Find where the given text appears and provide that cell's center as [X, Y] coordinate. 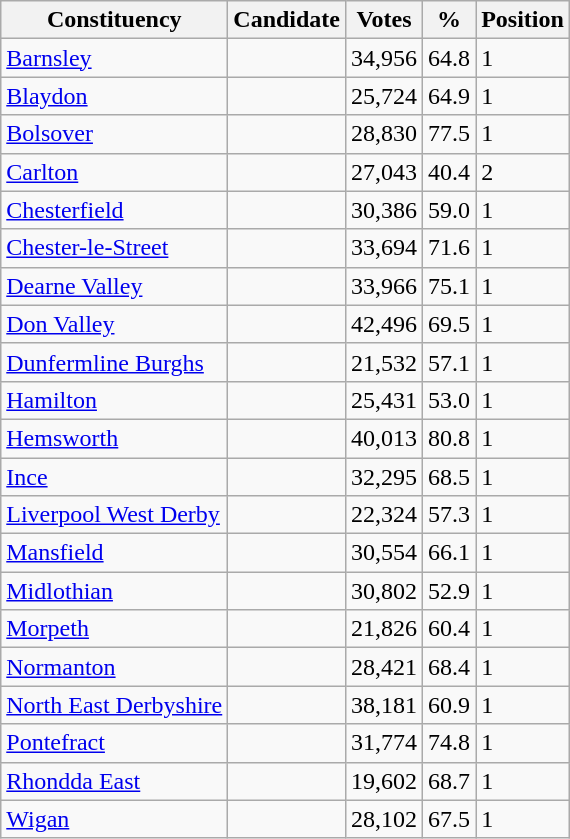
Chester-le-Street [114, 248]
40.4 [450, 172]
2 [523, 172]
Liverpool West Derby [114, 515]
Morpeth [114, 629]
Midlothian [114, 591]
Normanton [114, 667]
25,431 [384, 400]
30,802 [384, 591]
Wigan [114, 819]
33,694 [384, 248]
Chesterfield [114, 210]
53.0 [450, 400]
28,830 [384, 134]
Barnsley [114, 58]
19,602 [384, 781]
64.9 [450, 96]
52.9 [450, 591]
30,386 [384, 210]
Rhondda East [114, 781]
22,324 [384, 515]
Constituency [114, 20]
Carlton [114, 172]
North East Derbyshire [114, 705]
60.9 [450, 705]
Candidate [287, 20]
66.1 [450, 553]
38,181 [384, 705]
21,532 [384, 362]
Dearne Valley [114, 286]
Votes [384, 20]
57.3 [450, 515]
68.4 [450, 667]
40,013 [384, 438]
59.0 [450, 210]
67.5 [450, 819]
74.8 [450, 743]
75.1 [450, 286]
64.8 [450, 58]
Dunfermline Burghs [114, 362]
69.5 [450, 324]
71.6 [450, 248]
Blaydon [114, 96]
60.4 [450, 629]
Pontefract [114, 743]
Position [523, 20]
33,966 [384, 286]
% [450, 20]
68.5 [450, 477]
68.7 [450, 781]
80.8 [450, 438]
Bolsover [114, 134]
30,554 [384, 553]
Don Valley [114, 324]
25,724 [384, 96]
21,826 [384, 629]
Hamilton [114, 400]
34,956 [384, 58]
Mansfield [114, 553]
32,295 [384, 477]
28,421 [384, 667]
31,774 [384, 743]
28,102 [384, 819]
27,043 [384, 172]
57.1 [450, 362]
77.5 [450, 134]
42,496 [384, 324]
Ince [114, 477]
Hemsworth [114, 438]
